Capture the cell that displays the provided text and extract its [x, y] central coordinate. 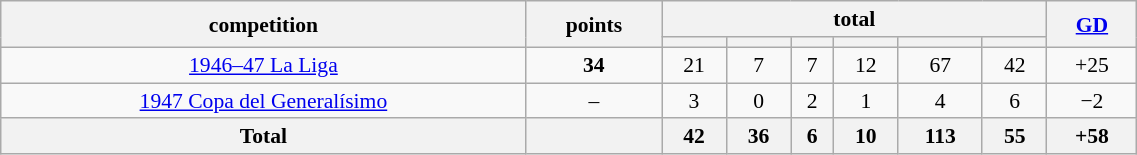
1947 Copa del Generalísimo [264, 101]
– [594, 101]
GD [1092, 24]
10 [866, 136]
1946–47 La Liga [264, 65]
67 [940, 65]
points [594, 24]
21 [694, 65]
36 [758, 136]
Total [264, 136]
12 [866, 65]
0 [758, 101]
+58 [1092, 136]
1 [866, 101]
55 [1014, 136]
+25 [1092, 65]
3 [694, 101]
−2 [1092, 101]
113 [940, 136]
2 [812, 101]
34 [594, 65]
4 [940, 101]
total [854, 19]
competition [264, 24]
